Return the [X, Y] coordinate for the center point of the cell that contains the specified text.  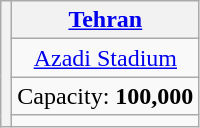
Azadi Stadium [106, 58]
Capacity: 100,000 [106, 96]
Tehran [106, 20]
